Extract the [X, Y] coordinate from the center of the cell holding the provided text.  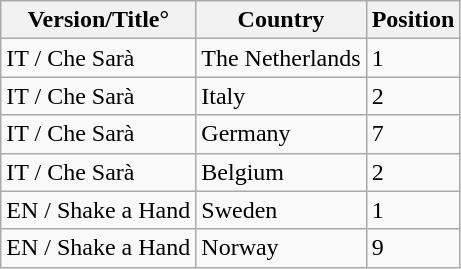
Italy [281, 96]
Norway [281, 248]
7 [413, 134]
Position [413, 20]
Belgium [281, 172]
The Netherlands [281, 58]
9 [413, 248]
Sweden [281, 210]
Version/Title° [98, 20]
Germany [281, 134]
Country [281, 20]
